For the text-containing cell, return its midpoint in (X, Y) coordinate format. 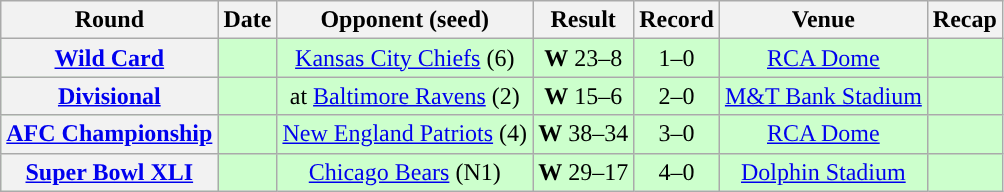
W 23–8 (584, 58)
2–0 (677, 96)
Kansas City Chiefs (6) (405, 58)
M&T Bank Stadium (823, 96)
Super Bowl XLI (110, 172)
3–0 (677, 134)
Opponent (seed) (405, 20)
Recap (964, 20)
Wild Card (110, 58)
Dolphin Stadium (823, 172)
W 15–6 (584, 96)
Round (110, 20)
1–0 (677, 58)
4–0 (677, 172)
Chicago Bears (N1) (405, 172)
Divisional (110, 96)
W 29–17 (584, 172)
Result (584, 20)
at Baltimore Ravens (2) (405, 96)
W 38–34 (584, 134)
Date (248, 20)
New England Patriots (4) (405, 134)
Venue (823, 20)
Record (677, 20)
AFC Championship (110, 134)
